Return the [X, Y] coordinate for the center point of the cell that contains the specified text.  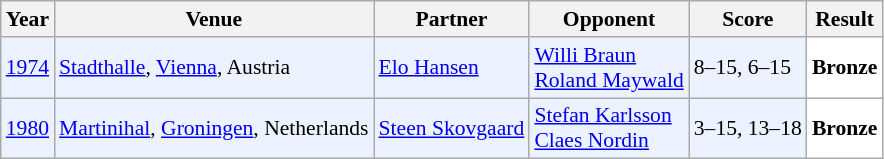
Steen Skovgaard [452, 128]
Partner [452, 19]
Venue [214, 19]
3–15, 13–18 [748, 128]
Elo Hansen [452, 68]
Martinihal, Groningen, Netherlands [214, 128]
Opponent [608, 19]
Stefan Karlsson Claes Nordin [608, 128]
Year [28, 19]
Stadthalle, Vienna, Austria [214, 68]
1980 [28, 128]
Result [845, 19]
Willi Braun Roland Maywald [608, 68]
8–15, 6–15 [748, 68]
Score [748, 19]
1974 [28, 68]
